Extract the [x, y] coordinate from the center of the cell holding the provided text.  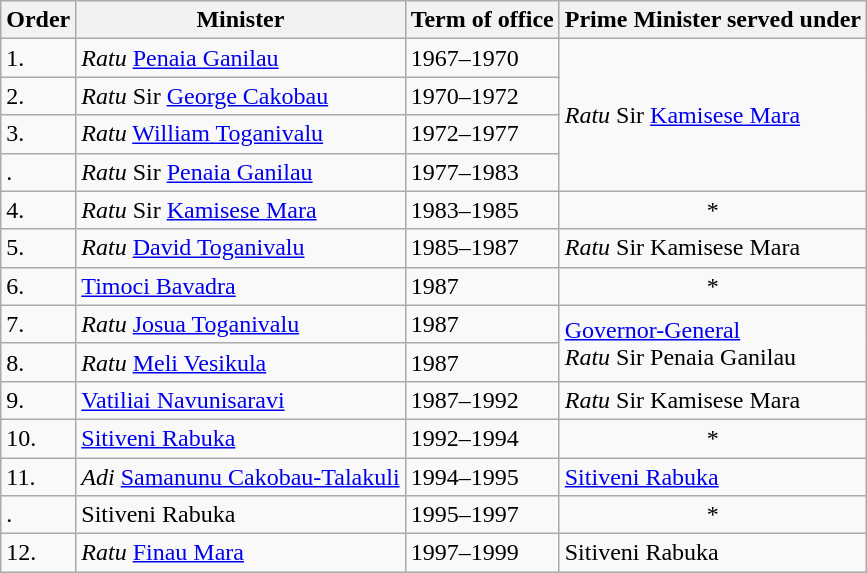
7. [38, 324]
Timoci Bavadra [240, 286]
Governor-GeneralRatu Sir Penaia Ganilau [712, 343]
1995–1997 [482, 515]
12. [38, 553]
1994–1995 [482, 477]
1997–1999 [482, 553]
10. [38, 438]
4. [38, 210]
5. [38, 248]
Ratu Penaia Ganilau [240, 58]
1983–1985 [482, 210]
1987–1992 [482, 400]
Prime Minister served under [712, 20]
Ratu Meli Vesikula [240, 362]
3. [38, 134]
Ratu Josua Toganivalu [240, 324]
Adi Samanunu Cakobau-Talakuli [240, 477]
1967–1970 [482, 58]
2. [38, 96]
Order [38, 20]
6. [38, 286]
Minister [240, 20]
9. [38, 400]
Term of office [482, 20]
1. [38, 58]
11. [38, 477]
1985–1987 [482, 248]
Ratu David Toganivalu [240, 248]
1972–1977 [482, 134]
8. [38, 362]
Ratu William Toganivalu [240, 134]
Vatiliai Navunisaravi [240, 400]
1970–1972 [482, 96]
Ratu Sir George Cakobau [240, 96]
Ratu Sir Penaia Ganilau [240, 172]
1992–1994 [482, 438]
Ratu Finau Mara [240, 553]
1977–1983 [482, 172]
